Return (x, y) of the center of cell containing provided text 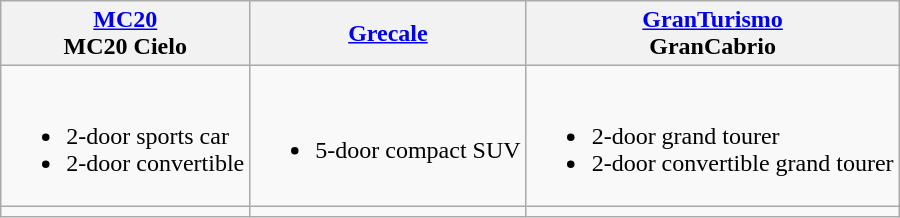
GranTurismoGranCabrio (712, 34)
5-door compact SUV (388, 136)
MC20MC20 Cielo (126, 34)
2-door grand tourer2-door convertible grand tourer (712, 136)
Grecale (388, 34)
2-door sports car2-door convertible (126, 136)
